For the text-containing cell, return its midpoint in (X, Y) coordinate format. 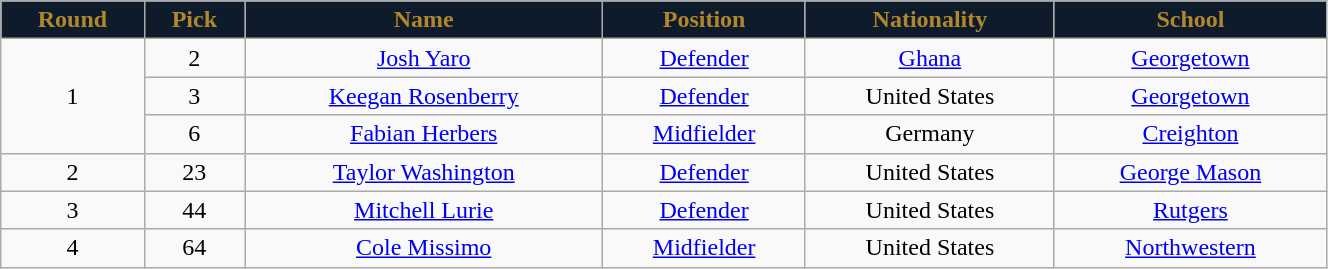
Creighton (1190, 134)
Rutgers (1190, 210)
Round (72, 20)
Germany (930, 134)
6 (194, 134)
Ghana (930, 58)
64 (194, 248)
23 (194, 172)
4 (72, 248)
George Mason (1190, 172)
Fabian Herbers (424, 134)
Pick (194, 20)
Keegan Rosenberry (424, 96)
44 (194, 210)
Position (704, 20)
Name (424, 20)
Nationality (930, 20)
School (1190, 20)
Taylor Washington (424, 172)
Josh Yaro (424, 58)
Cole Missimo (424, 248)
Northwestern (1190, 248)
Mitchell Lurie (424, 210)
1 (72, 96)
